Determine the (x, y) coordinate at the center of the cell enclosing the given text.  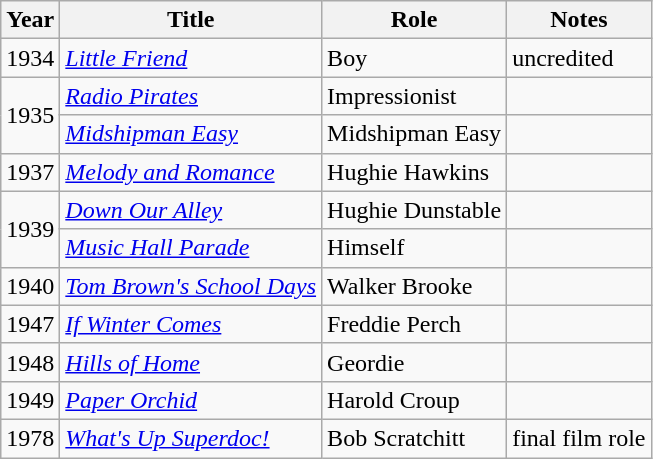
Boy (414, 58)
Paper Orchid (191, 400)
Impressionist (414, 96)
1949 (30, 400)
Little Friend (191, 58)
Down Our Alley (191, 210)
Radio Pirates (191, 96)
Harold Croup (414, 400)
Year (30, 20)
Notes (579, 20)
Hughie Dunstable (414, 210)
Freddie Perch (414, 324)
Hughie Hawkins (414, 172)
Bob Scratchitt (414, 438)
Hills of Home (191, 362)
1940 (30, 286)
Melody and Romance (191, 172)
1948 (30, 362)
Tom Brown's School Days (191, 286)
If Winter Comes (191, 324)
1935 (30, 115)
Music Hall Parade (191, 248)
Walker Brooke (414, 286)
1939 (30, 229)
final film role (579, 438)
Role (414, 20)
1934 (30, 58)
Geordie (414, 362)
uncredited (579, 58)
What's Up Superdoc! (191, 438)
1937 (30, 172)
1947 (30, 324)
Title (191, 20)
1978 (30, 438)
Himself (414, 248)
